Identify which cell holds the provided text, then report its [X, Y] central coordinate. 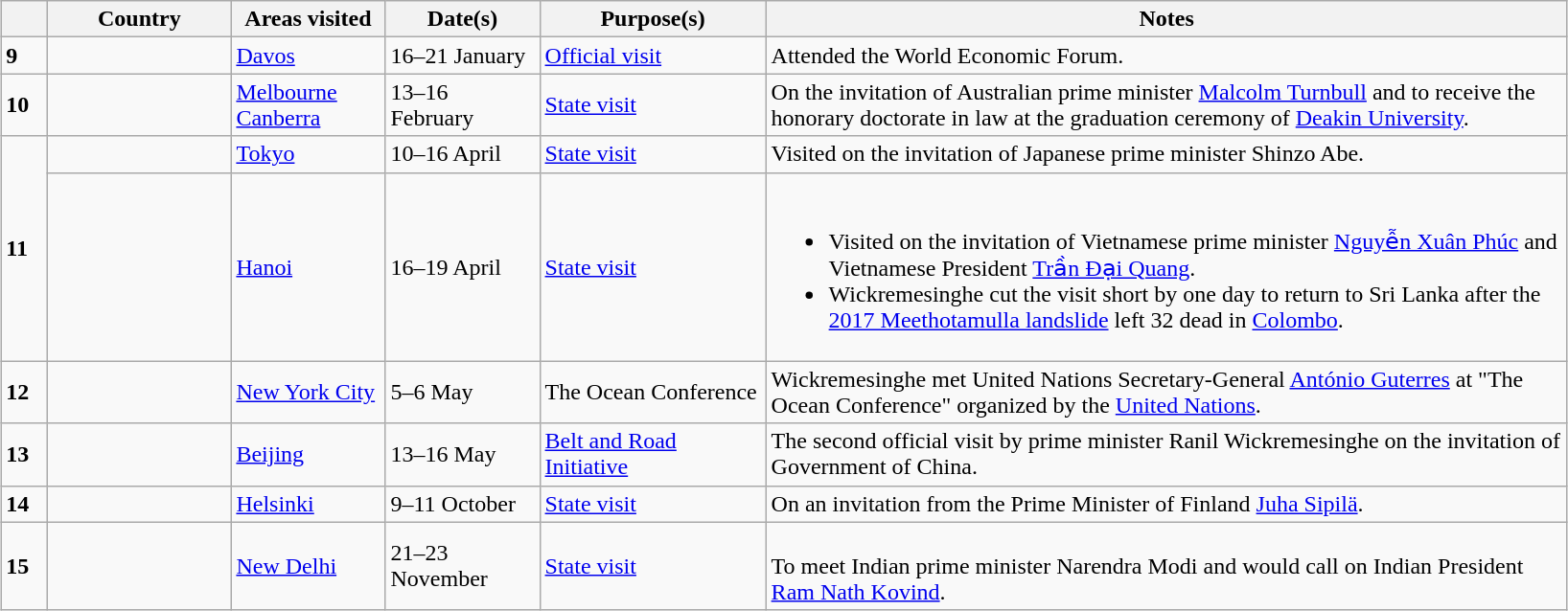
Notes [1166, 19]
Visited on the invitation of Japanese prime minister Shinzo Abe. [1166, 154]
Date(s) [462, 19]
Beijing [309, 454]
MelbourneCanberra [309, 105]
10 [25, 105]
Areas visited [309, 19]
9–11 October [462, 504]
On an invitation from the Prime Minister of Finland Juha Sipilä. [1166, 504]
New Delhi [309, 566]
Attended the World Economic Forum. [1166, 56]
13 [25, 454]
21–23 November [462, 566]
To meet Indian prime minister Narendra Modi and would call on Indian President Ram Nath Kovind. [1166, 566]
Official visit [653, 56]
5–6 May [462, 393]
15 [25, 566]
16–21 January [462, 56]
13–16 May [462, 454]
Country [140, 19]
Wickremesinghe met United Nations Secretary-General António Guterres at "The Ocean Conference" organized by the United Nations. [1166, 393]
Davos [309, 56]
The second official visit by prime minister Ranil Wickremesinghe on the invitation of Government of China. [1166, 454]
Helsinki [309, 504]
11 [25, 249]
Hanoi [309, 266]
Tokyo [309, 154]
10–16 April [462, 154]
Belt and Road Initiative [653, 454]
14 [25, 504]
13–16 February [462, 105]
9 [25, 56]
Purpose(s) [653, 19]
New York City [309, 393]
16–19 April [462, 266]
The Ocean Conference [653, 393]
12 [25, 393]
